Return [X, Y] of the center of cell containing provided text 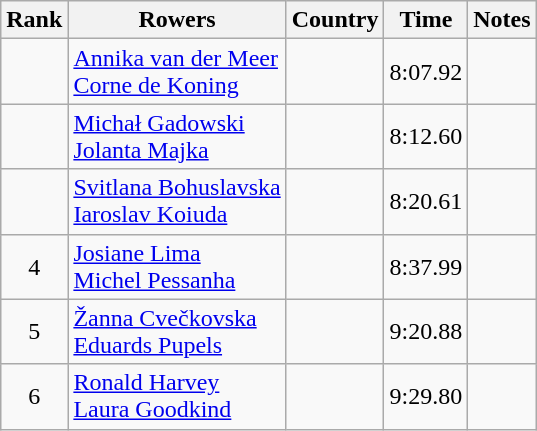
Annika van der MeerCorne de Koning [177, 72]
9:20.88 [426, 332]
Rank [34, 20]
Time [426, 20]
Josiane LimaMichel Pessanha [177, 266]
8:12.60 [426, 136]
Svitlana BohuslavskaIaroslav Koiuda [177, 202]
Michał GadowskiJolanta Majka [177, 136]
Rowers [177, 20]
9:29.80 [426, 396]
Ronald HarveyLaura Goodkind [177, 396]
6 [34, 396]
Notes [502, 20]
8:07.92 [426, 72]
8:37.99 [426, 266]
Country [335, 20]
4 [34, 266]
8:20.61 [426, 202]
5 [34, 332]
Žanna CvečkovskaEduards Pupels [177, 332]
